For the text-containing cell, return its midpoint in [X, Y] coordinate format. 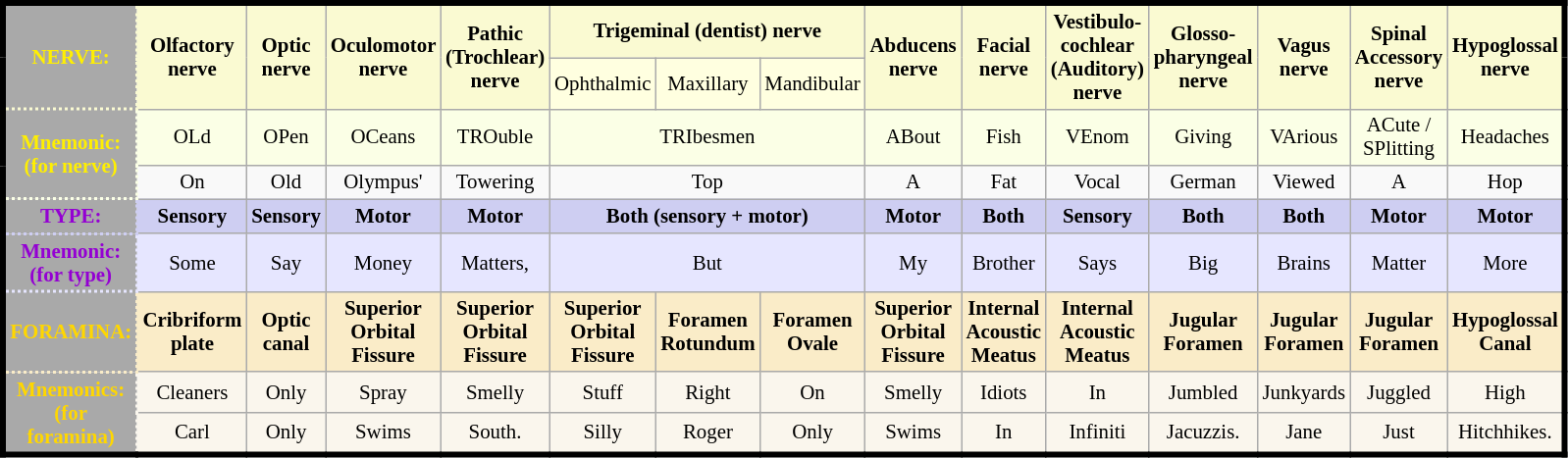
Matters, [495, 263]
Headaches [1506, 137]
Ophthalmic [602, 83]
More [1506, 263]
Facial nerve [1004, 56]
Top [707, 182]
Fish [1004, 137]
Pathic (Trochlear) nerve [495, 56]
Giving [1203, 137]
OCeans [383, 137]
Hypoglossal Canal [1506, 331]
Hitchhikes. [1506, 433]
Mandibular [812, 83]
ABout [914, 137]
OLd [192, 137]
Hypoglossal nerve [1506, 56]
Old [287, 182]
Brains [1303, 263]
Mnemonic: (for type) [71, 263]
Fat [1004, 182]
FORAMINA: [71, 331]
OPen [287, 137]
Jumbled [1203, 392]
Olfactory nerve [192, 56]
Idiots [1004, 392]
Jacuzzis. [1203, 433]
Stuff [602, 392]
Towering [495, 182]
Juggled [1399, 392]
Just [1399, 433]
Silly [602, 433]
German [1203, 182]
But [707, 263]
TYPE: [71, 216]
Olympus' [383, 182]
Vestibulo-cochlear (Auditory) nerve [1097, 56]
TROuble [495, 137]
Mnemonic:(for nerve) [71, 154]
NERVE: [71, 56]
Matter [1399, 263]
Cleaners [192, 392]
Glosso-pharyngeal nerve [1203, 56]
Carl [192, 433]
Roger [707, 433]
Right [707, 392]
Jane [1303, 433]
VEnom [1097, 137]
Abducens nerve [914, 56]
Spray [383, 392]
ACute / SPlitting [1399, 137]
Optic canal [287, 331]
Say [287, 263]
Infiniti [1097, 433]
Viewed [1303, 182]
Hop [1506, 182]
Optic nerve [287, 56]
Foramen Rotundum [707, 331]
Junkyards [1303, 392]
South. [495, 433]
Vagus nerve [1303, 56]
Spinal Accessory nerve [1399, 56]
Says [1097, 263]
VArious [1303, 137]
Big [1203, 263]
Vocal [1097, 182]
Oculomotor nerve [383, 56]
TRIbesmen [707, 137]
Mnemonics:(for foramina) [71, 414]
Cribriform plate [192, 331]
Foramen Ovale [812, 331]
Brother [1004, 263]
High [1506, 392]
Both (sensory + motor) [707, 216]
My [914, 263]
Some [192, 263]
Maxillary [707, 83]
Money [383, 263]
Trigeminal (dentist) nerve [707, 30]
